Output the [X, Y] coordinate of the center of the cell containing the given text.  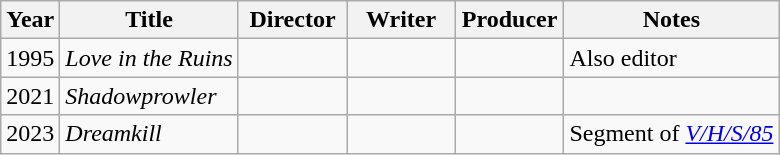
2023 [30, 134]
Shadowprowler [149, 96]
Love in the Ruins [149, 58]
2021 [30, 96]
Notes [672, 20]
Also editor [672, 58]
Producer [510, 20]
Title [149, 20]
Writer [402, 20]
Director [292, 20]
Segment of V/H/S/85 [672, 134]
1995 [30, 58]
Year [30, 20]
Dreamkill [149, 134]
